Pinpoint the cell where the given text exists, returning its [X, Y] midpoint coordinate. 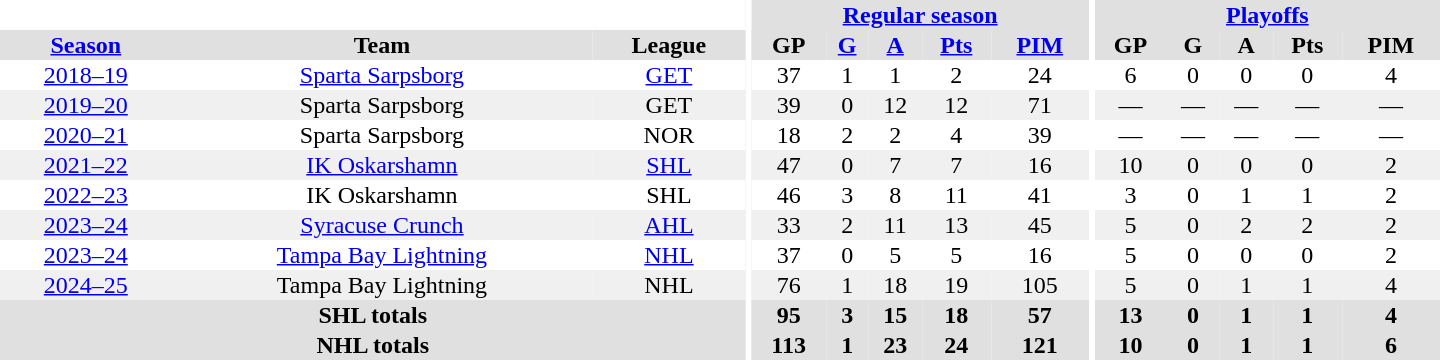
121 [1040, 345]
76 [788, 285]
SHL totals [373, 315]
AHL [668, 225]
41 [1040, 195]
47 [788, 165]
95 [788, 315]
15 [896, 315]
Team [382, 45]
46 [788, 195]
NOR [668, 135]
105 [1040, 285]
Regular season [920, 15]
League [668, 45]
2020–21 [86, 135]
113 [788, 345]
71 [1040, 105]
2018–19 [86, 75]
NHL totals [373, 345]
23 [896, 345]
Syracuse Crunch [382, 225]
2021–22 [86, 165]
57 [1040, 315]
Playoffs [1268, 15]
2019–20 [86, 105]
33 [788, 225]
45 [1040, 225]
2024–25 [86, 285]
Season [86, 45]
8 [896, 195]
19 [956, 285]
2022–23 [86, 195]
